For the text-containing cell, return its midpoint in [X, Y] coordinate format. 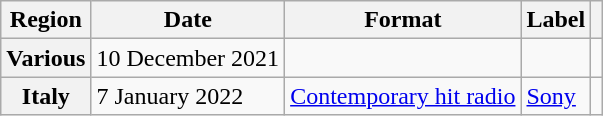
7 January 2022 [188, 96]
Various [46, 58]
Italy [46, 96]
Format [403, 20]
10 December 2021 [188, 58]
Date [188, 20]
Sony [556, 96]
Label [556, 20]
Region [46, 20]
Contemporary hit radio [403, 96]
